Detect which cell encompasses the target text, then output its [x, y] center coordinate. 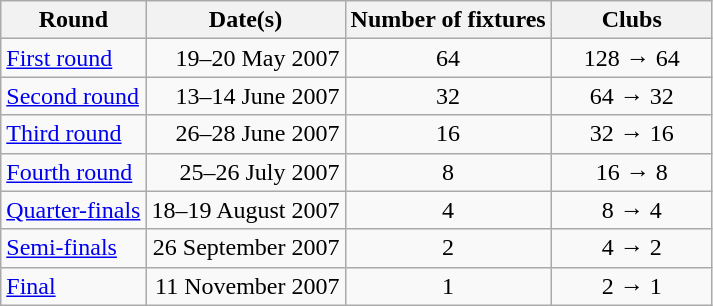
2 → 1 [632, 286]
Clubs [632, 20]
Round [74, 20]
8 [448, 172]
32 [448, 96]
19–20 May 2007 [246, 58]
Date(s) [246, 20]
Number of fixtures [448, 20]
Fourth round [74, 172]
8 → 4 [632, 210]
11 November 2007 [246, 286]
25–26 July 2007 [246, 172]
32 → 16 [632, 134]
128 → 64 [632, 58]
Semi-finals [74, 248]
1 [448, 286]
2 [448, 248]
16 → 8 [632, 172]
Third round [74, 134]
64 [448, 58]
16 [448, 134]
64 → 32 [632, 96]
First round [74, 58]
Final [74, 286]
4 → 2 [632, 248]
Second round [74, 96]
18–19 August 2007 [246, 210]
26–28 June 2007 [246, 134]
Quarter-finals [74, 210]
26 September 2007 [246, 248]
13–14 June 2007 [246, 96]
4 [448, 210]
